Return the [X, Y] coordinate for the center point of the cell that contains the specified text.  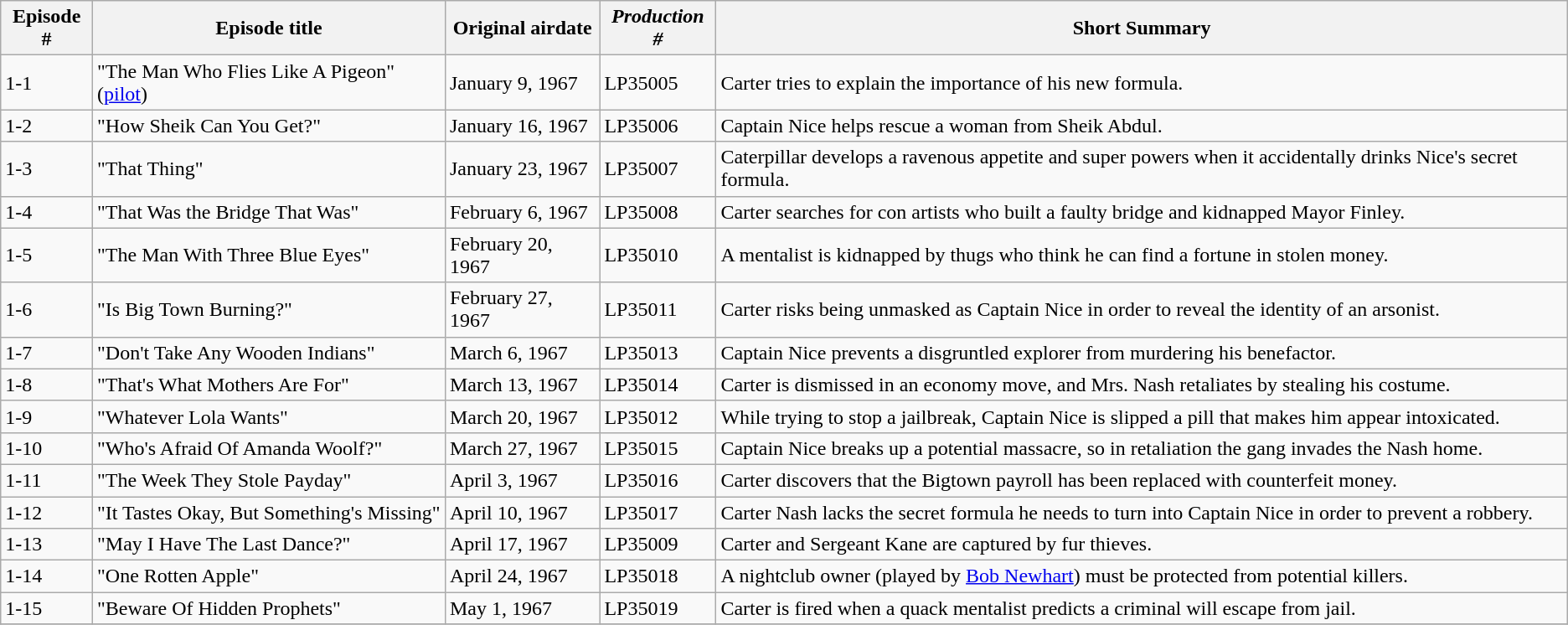
LP35014 [658, 385]
1-11 [47, 480]
LP35010 [658, 255]
Carter Nash lacks the secret formula he needs to turn into Captain Nice in order to prevent a robbery. [1142, 512]
February 20, 1967 [522, 255]
A mentalist is kidnapped by thugs who think he can find a fortune in stolen money. [1142, 255]
Episode # [47, 28]
LP35016 [658, 480]
March 20, 1967 [522, 416]
Original airdate [522, 28]
1-4 [47, 212]
April 3, 1967 [522, 480]
Episode title [270, 28]
February 27, 1967 [522, 310]
January 23, 1967 [522, 169]
Carter tries to explain the importance of his new formula. [1142, 82]
LP35017 [658, 512]
"That Was the Bridge That Was" [270, 212]
LP35006 [658, 126]
1-2 [47, 126]
LP35008 [658, 212]
1-15 [47, 608]
"That Thing" [270, 169]
1-1 [47, 82]
Carter is dismissed in an economy move, and Mrs. Nash retaliates by stealing his costume. [1142, 385]
1-13 [47, 545]
Short Summary [1142, 28]
Caterpillar develops a ravenous appetite and super powers when it accidentally drinks Nice's secret formula. [1142, 169]
January 9, 1967 [522, 82]
January 16, 1967 [522, 126]
"Who's Afraid Of Amanda Woolf?" [270, 448]
LP35007 [658, 169]
Carter searches for con artists who built a faulty bridge and kidnapped Mayor Finley. [1142, 212]
1-6 [47, 310]
March 6, 1967 [522, 353]
"The Week They Stole Payday" [270, 480]
While trying to stop a jailbreak, Captain Nice is slipped a pill that makes him appear intoxicated. [1142, 416]
April 24, 1967 [522, 576]
April 17, 1967 [522, 545]
A nightclub owner (played by Bob Newhart) must be protected from potential killers. [1142, 576]
1-14 [47, 576]
"Is Big Town Burning?" [270, 310]
LP35018 [658, 576]
March 13, 1967 [522, 385]
1-8 [47, 385]
1-3 [47, 169]
1-9 [47, 416]
February 6, 1967 [522, 212]
"It Tastes Okay, But Something's Missing" [270, 512]
"Whatever Lola Wants" [270, 416]
Carter and Sergeant Kane are captured by fur thieves. [1142, 545]
"Beware Of Hidden Prophets" [270, 608]
"The Man With Three Blue Eyes" [270, 255]
Captain Nice helps rescue a woman from Sheik Abdul. [1142, 126]
LP35015 [658, 448]
1-12 [47, 512]
"May I Have The Last Dance?" [270, 545]
LP35012 [658, 416]
Carter risks being unmasked as Captain Nice in order to reveal the identity of an arsonist. [1142, 310]
LP35013 [658, 353]
"The Man Who Flies Like A Pigeon" (pilot) [270, 82]
LP35011 [658, 310]
1-7 [47, 353]
Carter discovers that the Bigtown payroll has been replaced with counterfeit money. [1142, 480]
March 27, 1967 [522, 448]
"How Sheik Can You Get?" [270, 126]
"Don't Take Any Wooden Indians" [270, 353]
LP35019 [658, 608]
Captain Nice prevents a disgruntled explorer from murdering his benefactor. [1142, 353]
April 10, 1967 [522, 512]
LP35009 [658, 545]
"That's What Mothers Are For" [270, 385]
1-10 [47, 448]
LP35005 [658, 82]
May 1, 1967 [522, 608]
"One Rotten Apple" [270, 576]
Carter is fired when a quack mentalist predicts a criminal will escape from jail. [1142, 608]
1-5 [47, 255]
Captain Nice breaks up a potential massacre, so in retaliation the gang invades the Nash home. [1142, 448]
Production # [658, 28]
